Detect which cell encompasses the target text, then output its [x, y] center coordinate. 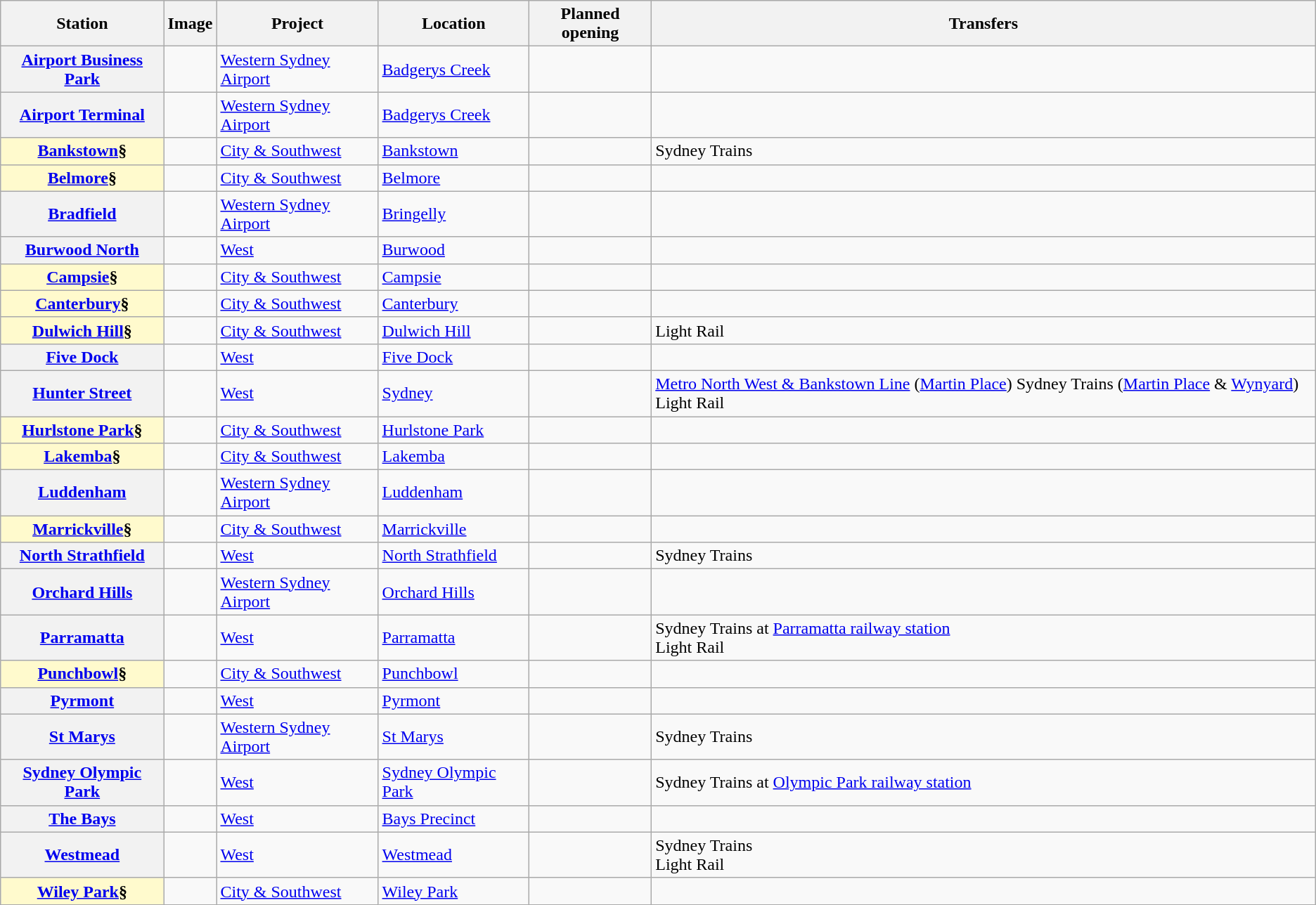
Punchbowl§ [82, 674]
Burwood [453, 250]
Hunter Street [82, 393]
Bankstown [453, 151]
Location [453, 24]
Canterbury [453, 304]
Lakemba [453, 457]
Belmore§ [82, 178]
Airport Terminal [82, 115]
Wiley Park§ [82, 891]
Sydney Trains at Olympic Park railway station [984, 783]
Hurlstone Park§ [82, 429]
Bays Precinct [453, 819]
Airport Business Park [82, 69]
Project [297, 24]
Bankstown§ [82, 151]
Marrickville§ [82, 529]
Light Rail [984, 330]
Image [190, 24]
Dulwich Hill§ [82, 330]
Sydney Trains at Parramatta railway station Light Rail [984, 638]
Sydney [453, 393]
Burwood North [82, 250]
Dulwich Hill [453, 330]
Campsie§ [82, 277]
Planned opening [590, 24]
Transfers [984, 24]
Hurlstone Park [453, 429]
The Bays [82, 819]
Punchbowl [453, 674]
Station [82, 24]
Belmore [453, 178]
Bringelly [453, 214]
Sydney Trains Light Rail [984, 854]
Marrickville [453, 529]
Metro North West & Bankstown Line (Martin Place) Sydney Trains (Martin Place & Wynyard) Light Rail [984, 393]
Wiley Park [453, 891]
Canterbury§ [82, 304]
Bradfield [82, 214]
Campsie [453, 277]
Lakemba§ [82, 457]
